Return [X, Y] of the center of cell containing provided text 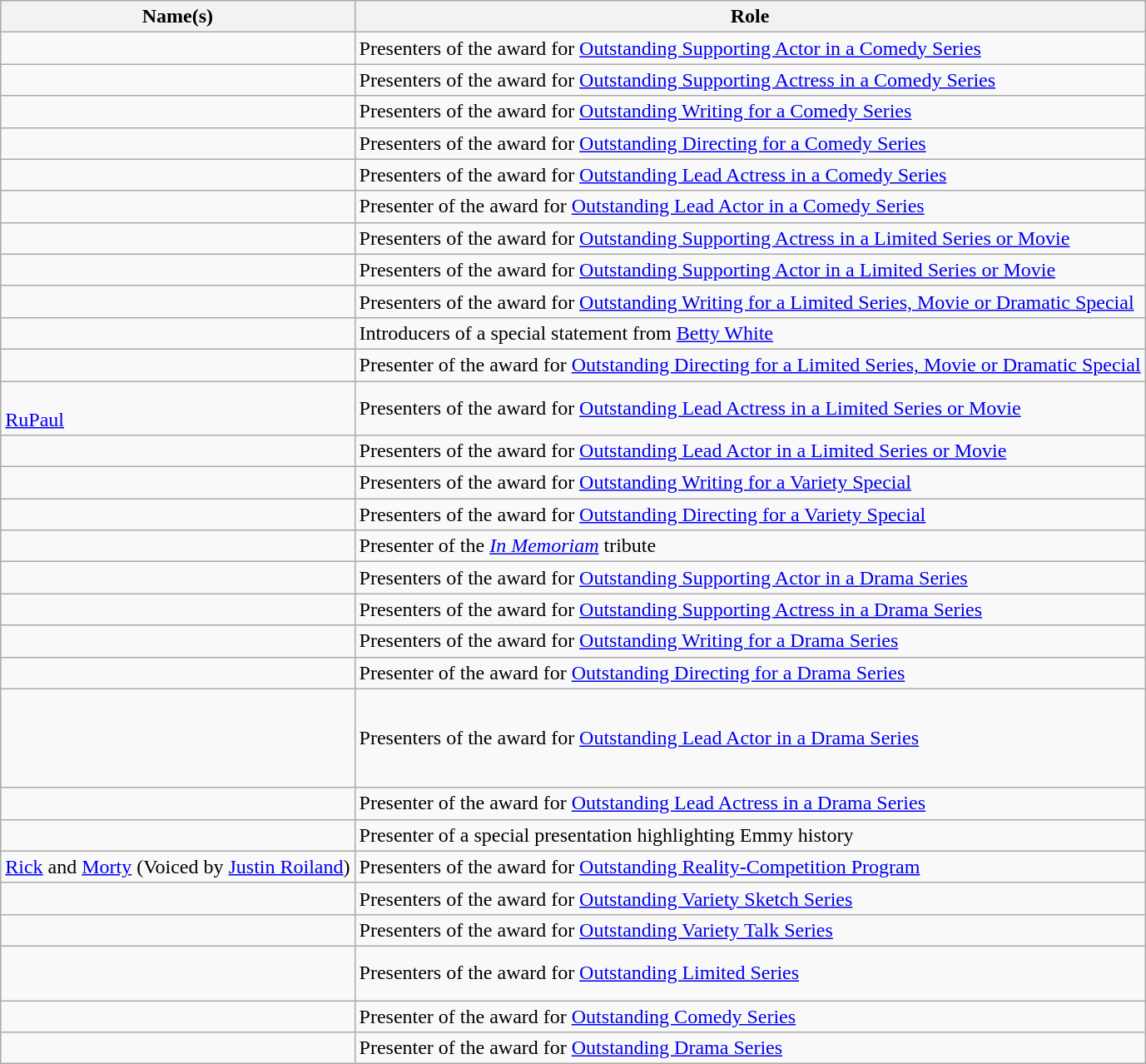
Presenters of the award for Outstanding Lead Actor in a Limited Series or Movie [750, 451]
RuPaul [178, 408]
Presenters of the award for Outstanding Supporting Actor in a Limited Series or Movie [750, 270]
Presenters of the award for Outstanding Reality-Competition Program [750, 867]
Presenters of the award for Outstanding Writing for a Limited Series, Movie or Dramatic Special [750, 301]
Presenters of the award for Outstanding Writing for a Variety Special [750, 483]
Presenters of the award for Outstanding Variety Sketch Series [750, 898]
Presenter of the award for Outstanding Directing for a Limited Series, Movie or Dramatic Special [750, 365]
Presenters of the award for Outstanding Lead Actress in a Limited Series or Movie [750, 408]
Presenter of the In Memoriam tribute [750, 546]
Presenters of the award for Outstanding Supporting Actress in a Limited Series or Movie [750, 238]
Presenters of the award for Outstanding Lead Actress in a Comedy Series [750, 175]
Introducers of a special statement from Betty White [750, 333]
Presenters of the award for Outstanding Directing for a Variety Special [750, 515]
Presenters of the award for Outstanding Supporting Actor in a Drama Series [750, 578]
Presenter of the award for Outstanding Lead Actress in a Drama Series [750, 803]
Presenter of the award for Outstanding Lead Actor in a Comedy Series [750, 206]
Name(s) [178, 17]
Role [750, 17]
Presenter of the award for Outstanding Directing for a Drama Series [750, 673]
Presenters of the award for Outstanding Directing for a Comedy Series [750, 143]
Presenters of the award for Outstanding Variety Talk Series [750, 930]
Presenters of the award for Outstanding Writing for a Drama Series [750, 641]
Presenter of the award for Outstanding Drama Series [750, 1048]
Presenters of the award for Outstanding Supporting Actress in a Comedy Series [750, 80]
Presenters of the award for Outstanding Supporting Actor in a Comedy Series [750, 48]
Presenters of the award for Outstanding Supporting Actress in a Drama Series [750, 609]
Presenters of the award for Outstanding Limited Series [750, 972]
Presenter of a special presentation highlighting Emmy history [750, 835]
Presenters of the award for Outstanding Lead Actor in a Drama Series [750, 738]
Presenter of the award for Outstanding Comedy Series [750, 1017]
Presenters of the award for Outstanding Writing for a Comedy Series [750, 112]
Rick and Morty (Voiced by Justin Roiland) [178, 867]
